Pinpoint the cell where the given text exists, returning its [X, Y] midpoint coordinate. 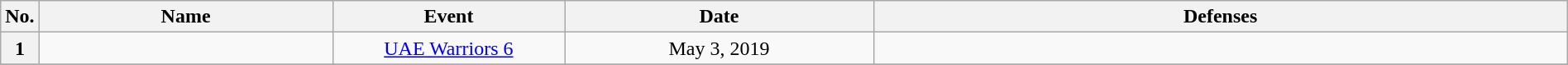
Name [185, 17]
Event [448, 17]
Date [719, 17]
Defenses [1221, 17]
May 3, 2019 [719, 48]
No. [20, 17]
1 [20, 48]
UAE Warriors 6 [448, 48]
